Identify which cell holds the provided text, then report its [X, Y] central coordinate. 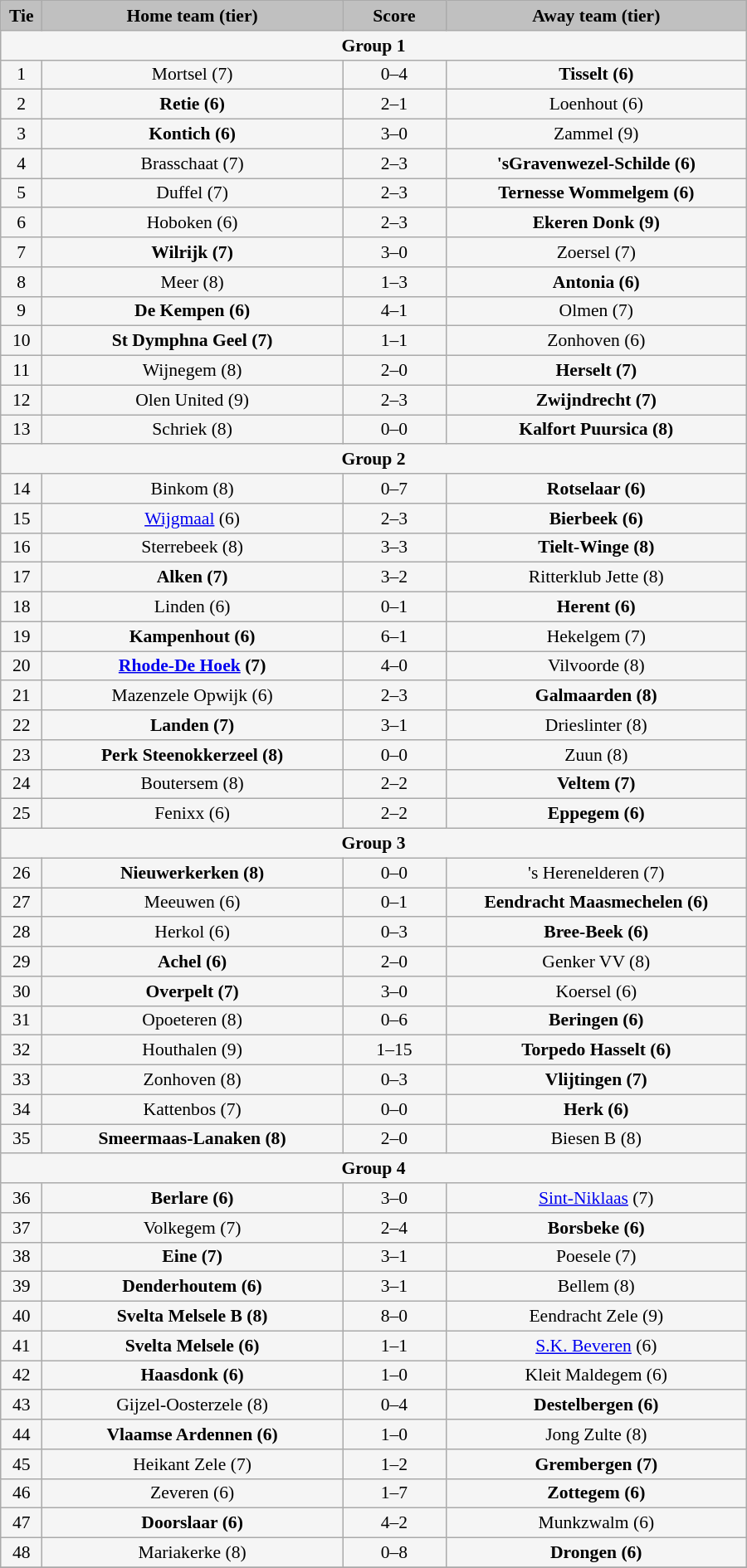
36 [22, 1198]
Sint-Niklaas (7) [596, 1198]
4–2 [395, 1523]
3–2 [395, 577]
Bellem (8) [596, 1287]
Heikant Zele (7) [193, 1464]
Olen United (9) [193, 400]
0–8 [395, 1553]
Zuun (8) [596, 755]
37 [22, 1228]
6 [22, 223]
13 [22, 430]
22 [22, 725]
33 [22, 1080]
Wijnegem (8) [193, 371]
17 [22, 577]
Mariakerke (8) [193, 1553]
Haasdonk (6) [193, 1376]
Meer (8) [193, 282]
4 [22, 163]
Ekeren Donk (9) [596, 223]
Wilrijk (7) [193, 252]
Drongen (6) [596, 1553]
3 [22, 134]
15 [22, 519]
Wijgmaal (6) [193, 519]
Kalfort Puursica (8) [596, 430]
St Dymphna Geel (7) [193, 341]
Group 4 [373, 1169]
Kontich (6) [193, 134]
Grembergen (7) [596, 1464]
31 [22, 1020]
Kleit Maldegem (6) [596, 1376]
Munkzwalm (6) [596, 1523]
Jong Zulte (8) [596, 1434]
47 [22, 1523]
Veltem (7) [596, 784]
Vlaamse Ardennen (6) [193, 1434]
Poesele (7) [596, 1257]
Zottegem (6) [596, 1493]
4–0 [395, 666]
4–1 [395, 311]
Tisselt (6) [596, 75]
18 [22, 607]
Perk Steenokkerzeel (8) [193, 755]
Torpedo Hasselt (6) [596, 1050]
Zonhoven (8) [193, 1080]
Tie [22, 16]
45 [22, 1464]
1 [22, 75]
11 [22, 371]
Hekelgem (7) [596, 636]
Group 1 [373, 46]
De Kempen (6) [193, 311]
Mazenzele Opwijk (6) [193, 696]
Tielt-Winge (8) [596, 548]
Berlare (6) [193, 1198]
Loenhout (6) [596, 105]
Eine (7) [193, 1257]
Binkom (8) [193, 489]
23 [22, 755]
42 [22, 1376]
'sGravenwezel-Schilde (6) [596, 163]
24 [22, 784]
Duffel (7) [193, 193]
Zwijndrecht (7) [596, 400]
35 [22, 1139]
Zoersel (7) [596, 252]
Vlijtingen (7) [596, 1080]
Smeermaas-Lanaken (8) [193, 1139]
Home team (tier) [193, 16]
30 [22, 991]
8 [22, 282]
40 [22, 1317]
Alken (7) [193, 577]
Sterrebeek (8) [193, 548]
Herent (6) [596, 607]
Doorslaar (6) [193, 1523]
Volkegem (7) [193, 1228]
Zonhoven (6) [596, 341]
41 [22, 1346]
38 [22, 1257]
8–0 [395, 1317]
44 [22, 1434]
Drieslinter (8) [596, 725]
Biesen B (8) [596, 1139]
2–1 [395, 105]
Rhode-De Hoek (7) [193, 666]
Nieuwerkerken (8) [193, 873]
Retie (6) [193, 105]
27 [22, 903]
Eppegem (6) [596, 814]
6–1 [395, 636]
2–4 [395, 1228]
12 [22, 400]
39 [22, 1287]
14 [22, 489]
16 [22, 548]
5 [22, 193]
Denderhoutem (6) [193, 1287]
Borsbeke (6) [596, 1228]
26 [22, 873]
10 [22, 341]
Svelta Melsele B (8) [193, 1317]
Antonia (6) [596, 282]
1–7 [395, 1493]
21 [22, 696]
Vilvoorde (8) [596, 666]
7 [22, 252]
Eendracht Maasmechelen (6) [596, 903]
Boutersem (8) [193, 784]
0–6 [395, 1020]
20 [22, 666]
2 [22, 105]
Schriek (8) [193, 430]
Herkol (6) [193, 933]
Zammel (9) [596, 134]
48 [22, 1553]
Bierbeek (6) [596, 519]
Genker VV (8) [596, 962]
Zeveren (6) [193, 1493]
9 [22, 311]
Eendracht Zele (9) [596, 1317]
28 [22, 933]
Ritterklub Jette (8) [596, 577]
Koersel (6) [596, 991]
Hoboken (6) [193, 223]
Brasschaat (7) [193, 163]
Opoeteren (8) [193, 1020]
S.K. Beveren (6) [596, 1346]
Beringen (6) [596, 1020]
19 [22, 636]
Fenixx (6) [193, 814]
1–15 [395, 1050]
Herk (6) [596, 1109]
Herselt (7) [596, 371]
Bree-Beek (6) [596, 933]
's Herenelderen (7) [596, 873]
Group 2 [373, 460]
34 [22, 1109]
Group 3 [373, 844]
Svelta Melsele (6) [193, 1346]
3–3 [395, 548]
Ternesse Wommelgem (6) [596, 193]
Destelbergen (6) [596, 1405]
Rotselaar (6) [596, 489]
Gijzel-Oosterzele (8) [193, 1405]
1–2 [395, 1464]
25 [22, 814]
Kampenhout (6) [193, 636]
Score [395, 16]
Linden (6) [193, 607]
Olmen (7) [596, 311]
0–7 [395, 489]
Mortsel (7) [193, 75]
46 [22, 1493]
1–3 [395, 282]
Landen (7) [193, 725]
32 [22, 1050]
Meeuwen (6) [193, 903]
Kattenbos (7) [193, 1109]
Overpelt (7) [193, 991]
Galmaarden (8) [596, 696]
Achel (6) [193, 962]
29 [22, 962]
Houthalen (9) [193, 1050]
Away team (tier) [596, 16]
43 [22, 1405]
